From the cell containing the given text, extract its center point as (X, Y) coordinate. 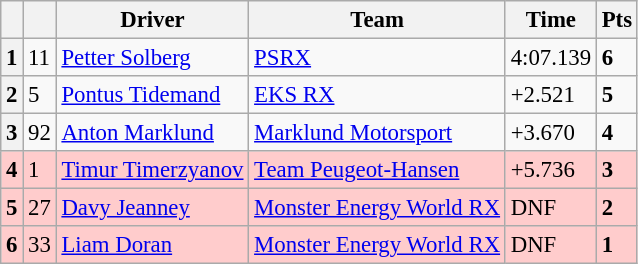
33 (40, 245)
Liam Doran (152, 245)
92 (40, 133)
Driver (152, 20)
27 (40, 208)
Davy Jeanney (152, 208)
Petter Solberg (152, 58)
Team Peugeot-Hansen (378, 170)
Time (550, 20)
EKS RX (378, 95)
4:07.139 (550, 58)
+3.670 (550, 133)
Marklund Motorsport (378, 133)
Team (378, 20)
Pontus Tidemand (152, 95)
Pts (616, 20)
+5.736 (550, 170)
PSRX (378, 58)
Timur Timerzyanov (152, 170)
+2.521 (550, 95)
11 (40, 58)
Anton Marklund (152, 133)
